Output the [X, Y] coordinate of the center of the cell containing the given text.  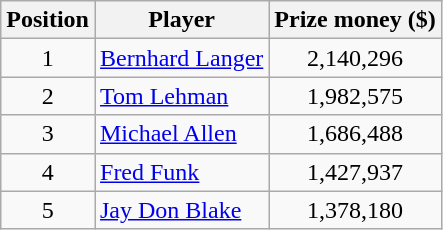
2 [48, 96]
4 [48, 172]
Michael Allen [181, 134]
Position [48, 20]
Jay Don Blake [181, 210]
3 [48, 134]
1,982,575 [355, 96]
1 [48, 58]
Player [181, 20]
1,427,937 [355, 172]
Tom Lehman [181, 96]
1,686,488 [355, 134]
1,378,180 [355, 210]
2,140,296 [355, 58]
Fred Funk [181, 172]
Bernhard Langer [181, 58]
5 [48, 210]
Prize money ($) [355, 20]
